Return the (x, y) coordinate for the center point of the cell that contains the specified text.  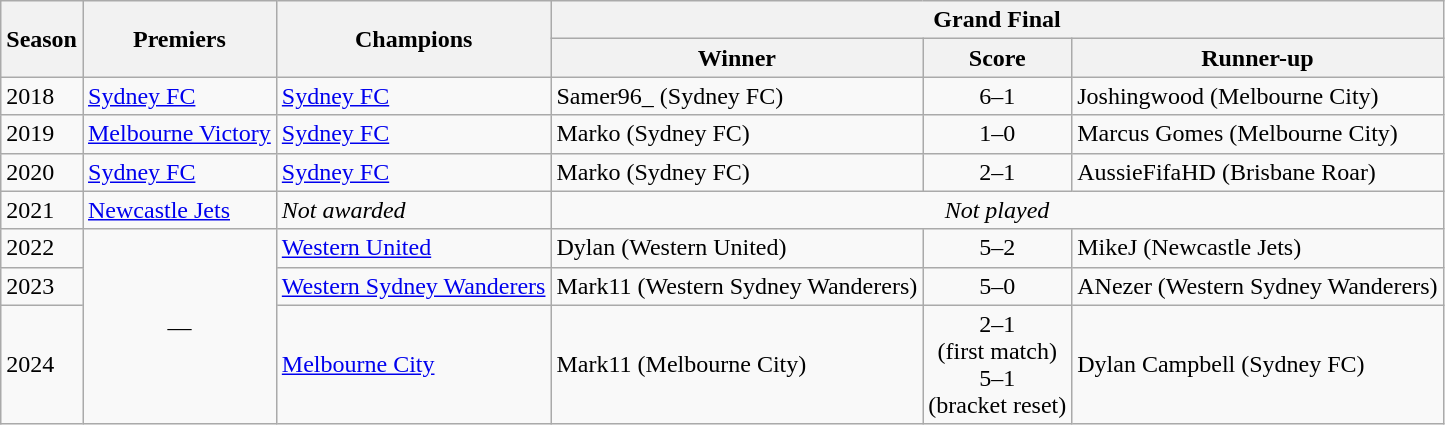
Runner-up (1258, 58)
Newcastle Jets (179, 210)
Not played (997, 210)
2020 (42, 172)
Score (998, 58)
2–1 (998, 172)
5–2 (998, 248)
Western Sydney Wanderers (414, 286)
Mark11 (Western Sydney Wanderers) (737, 286)
2021 (42, 210)
Melbourne Victory (179, 134)
Not awarded (414, 210)
Marcus Gomes (Melbourne City) (1258, 134)
Dylan Campbell (Sydney FC) (1258, 364)
Western United (414, 248)
Premiers (179, 39)
1–0 (998, 134)
Samer96_ (Sydney FC) (737, 96)
2024 (42, 364)
MikeJ (Newcastle Jets) (1258, 248)
6–1 (998, 96)
— (179, 326)
Melbourne City (414, 364)
AussieFifaHD (Brisbane Roar) (1258, 172)
2019 (42, 134)
Mark11 (Melbourne City) (737, 364)
Champions (414, 39)
Season (42, 39)
Winner (737, 58)
ANezer (Western Sydney Wanderers) (1258, 286)
Dylan (Western United) (737, 248)
5–0 (998, 286)
2023 (42, 286)
Joshingwood (Melbourne City) (1258, 96)
2–1(first match)5–1(bracket reset) (998, 364)
2022 (42, 248)
2018 (42, 96)
Grand Final (997, 20)
